Search for the cell housing the specified text and yield its [x, y] center coordinate. 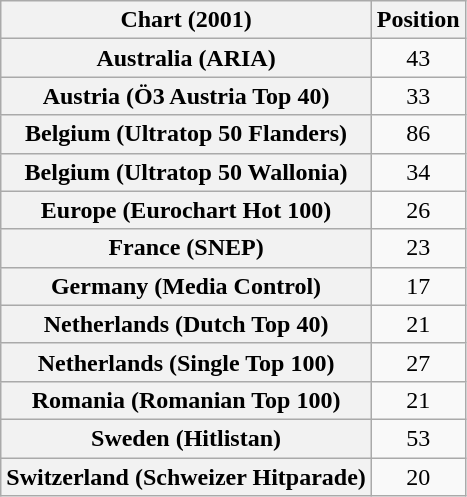
17 [418, 286]
Netherlands (Dutch Top 40) [186, 324]
Switzerland (Schweizer Hitparade) [186, 477]
Position [418, 20]
France (SNEP) [186, 248]
Netherlands (Single Top 100) [186, 362]
34 [418, 172]
Belgium (Ultratop 50 Wallonia) [186, 172]
53 [418, 438]
Belgium (Ultratop 50 Flanders) [186, 134]
Chart (2001) [186, 20]
Germany (Media Control) [186, 286]
43 [418, 58]
Australia (ARIA) [186, 58]
Sweden (Hitlistan) [186, 438]
33 [418, 96]
86 [418, 134]
20 [418, 477]
Romania (Romanian Top 100) [186, 400]
Europe (Eurochart Hot 100) [186, 210]
Austria (Ö3 Austria Top 40) [186, 96]
23 [418, 248]
27 [418, 362]
26 [418, 210]
